Determine the (x, y) coordinate at the center of the cell enclosing the given text.  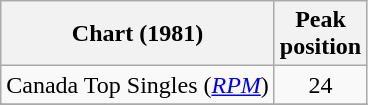
Canada Top Singles (RPM) (138, 85)
24 (320, 85)
Chart (1981) (138, 34)
Peak position (320, 34)
